Return the [x, y] coordinate for the center point of the cell that contains the specified text.  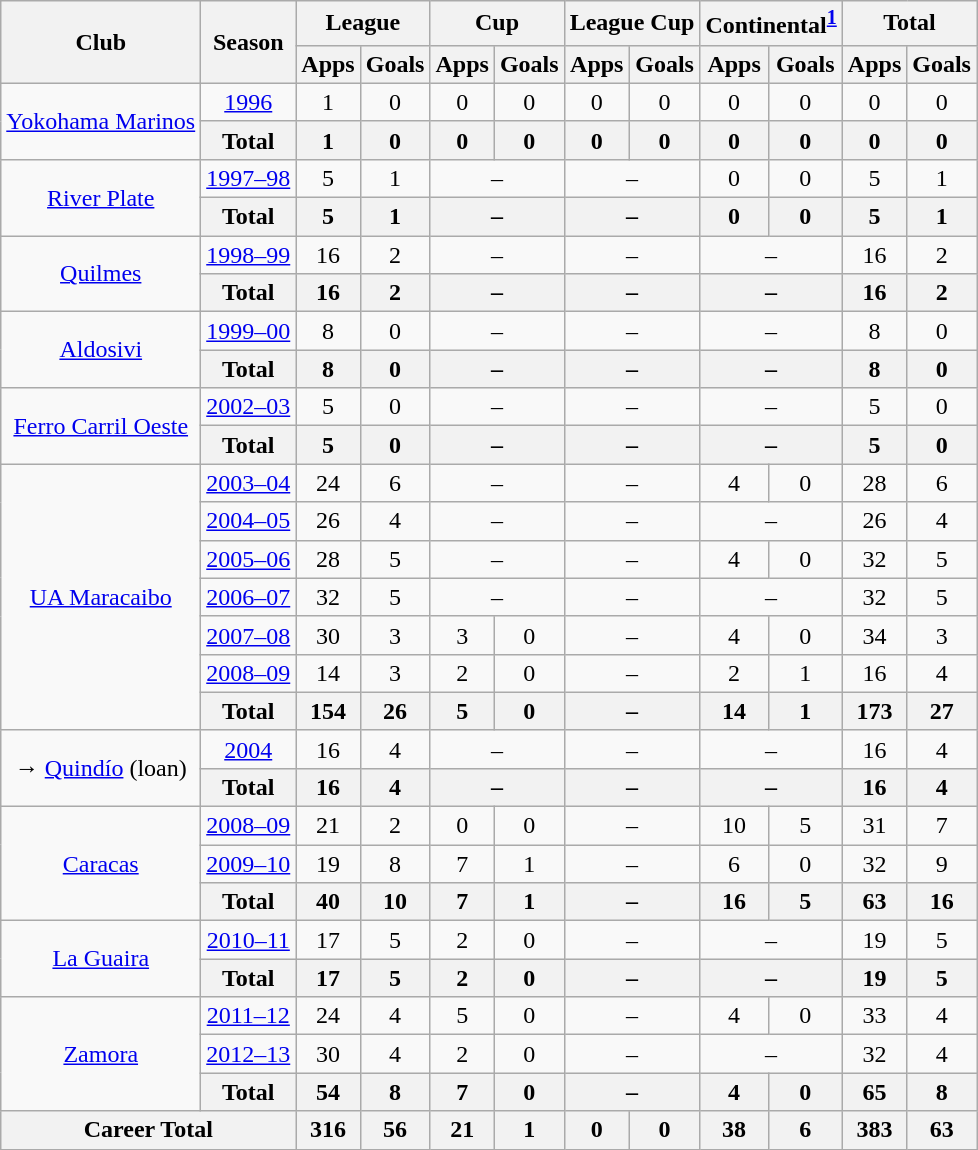
56 [395, 1130]
1996 [248, 102]
Continental1 [771, 24]
40 [328, 902]
2006–07 [248, 597]
154 [328, 711]
Career Total [148, 1130]
Aldosivi [101, 350]
1998–99 [248, 255]
33 [874, 1016]
38 [734, 1130]
2011–12 [248, 1016]
Quilmes [101, 274]
1999–00 [248, 331]
54 [328, 1092]
2012–13 [248, 1054]
Zamora [101, 1054]
→ Quindío (loan) [101, 768]
League [363, 24]
River Plate [101, 197]
31 [874, 826]
2002–03 [248, 407]
2004 [248, 749]
173 [874, 711]
2010–11 [248, 940]
Cup [497, 24]
Club [101, 42]
316 [328, 1130]
1997–98 [248, 178]
UA Maracaibo [101, 597]
34 [874, 635]
League Cup [632, 24]
Ferro Carril Oeste [101, 426]
27 [942, 711]
2007–08 [248, 635]
65 [874, 1092]
2009–10 [248, 864]
La Guaira [101, 959]
9 [942, 864]
2003–04 [248, 483]
383 [874, 1130]
2004–05 [248, 521]
2005–06 [248, 559]
Season [248, 42]
Caracas [101, 864]
Yokohama Marinos [101, 121]
